Capture the cell that displays the provided text and extract its (X, Y) central coordinate. 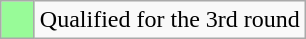
Qualified for the 3rd round (170, 20)
